Pinpoint the cell where the given text exists, returning its [X, Y] midpoint coordinate. 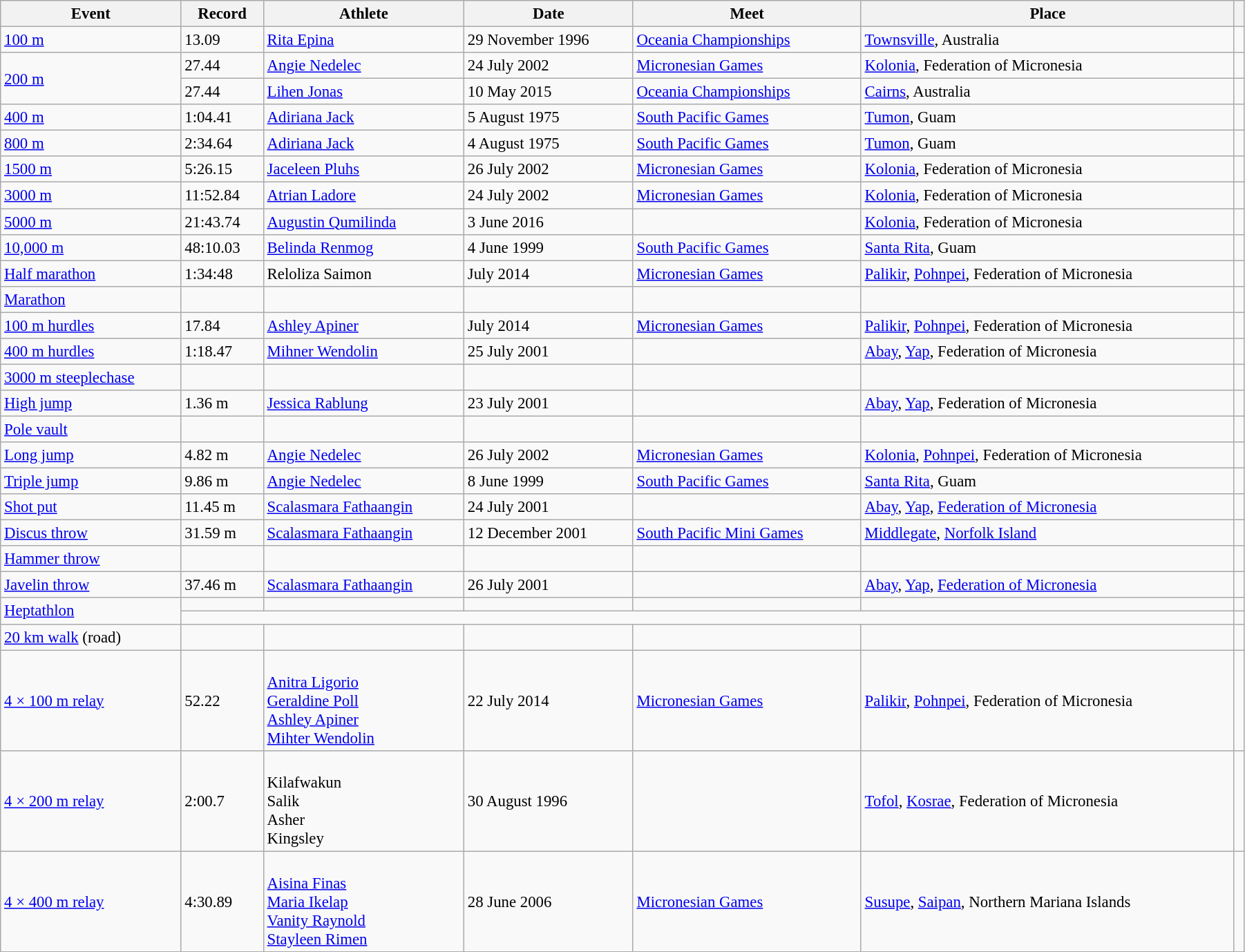
Atrian Ladore [363, 196]
400 m hurdles [91, 352]
100 m [91, 40]
4 × 400 m relay [91, 902]
Marathon [91, 299]
Half marathon [91, 274]
25 July 2001 [549, 352]
26 July 2001 [549, 585]
800 m [91, 144]
4 × 100 m relay [91, 701]
Hammer throw [91, 559]
Belinda Renmog [363, 247]
31.59 m [222, 533]
8 June 1999 [549, 482]
20 km walk (road) [91, 637]
Record [222, 14]
3000 m steeplechase [91, 377]
5000 m [91, 222]
4 June 1999 [549, 247]
Middlegate, Norfolk Island [1047, 533]
1500 m [91, 169]
Event [91, 14]
100 m hurdles [91, 325]
1.36 m [222, 403]
4:30.89 [222, 902]
1:18.47 [222, 352]
30 August 1996 [549, 801]
22 July 2014 [549, 701]
South Pacific Mini Games [747, 533]
Anitra LigorioGeraldine PollAshley ApinerMihter Wendolin [363, 701]
10 May 2015 [549, 92]
Lihen Jonas [363, 92]
10,000 m [91, 247]
11:52.84 [222, 196]
High jump [91, 403]
Augustin Qumilinda [363, 222]
28 June 2006 [549, 902]
Tofol, Kosrae, Federation of Micronesia [1047, 801]
1:34:48 [222, 274]
23 July 2001 [549, 403]
Cairns, Australia [1047, 92]
9.86 m [222, 482]
Heptathlon [91, 611]
Jaceleen Pluhs [363, 169]
400 m [91, 117]
24 July 2001 [549, 507]
Long jump [91, 455]
2:00.7 [222, 801]
17.84 [222, 325]
Pole vault [91, 429]
Kolonia, Pohnpei, Federation of Micronesia [1047, 455]
Discus throw [91, 533]
4.82 m [222, 455]
21:43.74 [222, 222]
Triple jump [91, 482]
3 June 2016 [549, 222]
3000 m [91, 196]
37.46 m [222, 585]
1:04.41 [222, 117]
Mihner Wendolin [363, 352]
11.45 m [222, 507]
13.09 [222, 40]
200 m [91, 79]
Susupe, Saipan, Northern Mariana Islands [1047, 902]
12 December 2001 [549, 533]
Ashley Apiner [363, 325]
Aisina FinasMaria IkelapVanity RaynoldStayleen Rimen [363, 902]
Jessica Rablung [363, 403]
4 August 1975 [549, 144]
Reloliza Saimon [363, 274]
2:34.64 [222, 144]
Athlete [363, 14]
Meet [747, 14]
Townsville, Australia [1047, 40]
5 August 1975 [549, 117]
5:26.15 [222, 169]
Place [1047, 14]
48:10.03 [222, 247]
4 × 200 m relay [91, 801]
52.22 [222, 701]
Rita Epina [363, 40]
29 November 1996 [549, 40]
Javelin throw [91, 585]
KilafwakunSalikAsherKingsley [363, 801]
Date [549, 14]
Shot put [91, 507]
